For the text-containing cell, return its midpoint in (X, Y) coordinate format. 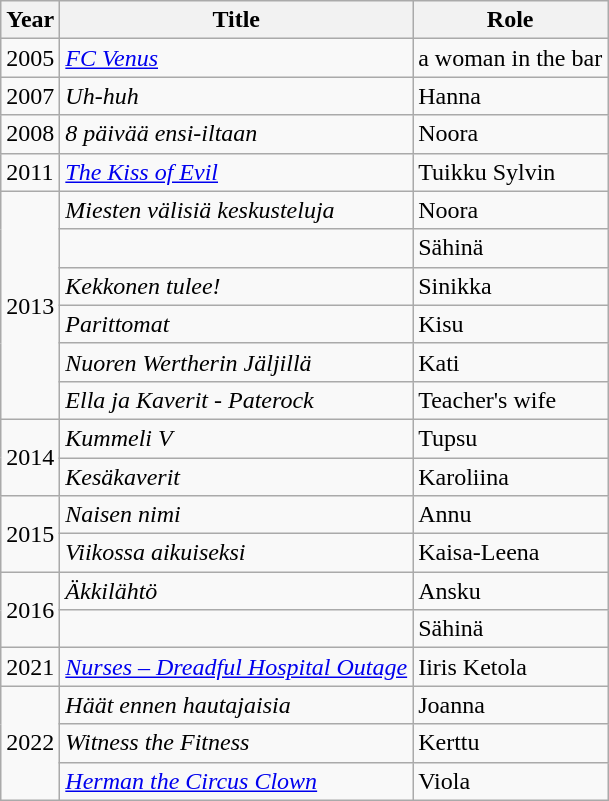
Ella ja Kaverit - Paterock (236, 400)
Joanna (510, 705)
2016 (30, 610)
2015 (30, 534)
Naisen nimi (236, 515)
2005 (30, 58)
Kaisa-Leena (510, 553)
Karoliina (510, 477)
2008 (30, 134)
Role (510, 20)
Häät ennen hautajaisia (236, 705)
2022 (30, 743)
Sinikka (510, 286)
Äkkilähtö (236, 591)
Ansku (510, 591)
Kati (510, 362)
Kisu (510, 324)
Viikossa aikuiseksi (236, 553)
2011 (30, 172)
Kerttu (510, 743)
Parittomat (236, 324)
2007 (30, 96)
2021 (30, 667)
Nurses – Dreadful Hospital Outage (236, 667)
a woman in the bar (510, 58)
Uh-huh (236, 96)
Nuoren Wertherin Jäljillä (236, 362)
Kekkonen tulee! (236, 286)
Title (236, 20)
Kesäkaverit (236, 477)
Miesten välisiä keskusteluja (236, 210)
Hanna (510, 96)
8 päivää ensi-iltaan (236, 134)
2013 (30, 305)
Herman the Circus Clown (236, 781)
Tuikku Sylvin (510, 172)
Kummeli V (236, 438)
FC Venus (236, 58)
Witness the Fitness (236, 743)
Annu (510, 515)
Teacher's wife (510, 400)
Tupsu (510, 438)
Year (30, 20)
Iiris Ketola (510, 667)
Viola (510, 781)
2014 (30, 457)
The Kiss of Evil (236, 172)
